Locate the cell with the specified text and output its [X, Y] center coordinate. 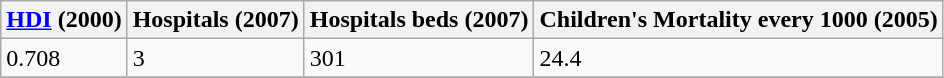
Hospitals (2007) [216, 20]
24.4 [738, 58]
0.708 [64, 58]
Children's Mortality every 1000 (2005) [738, 20]
3 [216, 58]
301 [419, 58]
HDI (2000) [64, 20]
Hospitals beds (2007) [419, 20]
